Determine the (x, y) coordinate at the center of the cell enclosing the given text.  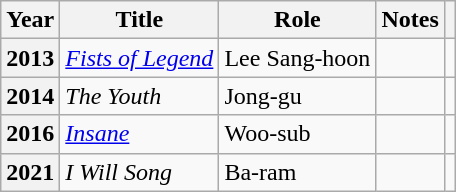
I Will Song (140, 172)
Lee Sang-hoon (298, 58)
2014 (30, 96)
2013 (30, 58)
Ba-ram (298, 172)
Year (30, 20)
Fists of Legend (140, 58)
2021 (30, 172)
Role (298, 20)
The Youth (140, 96)
2016 (30, 134)
Notes (410, 20)
Woo-sub (298, 134)
Jong-gu (298, 96)
Title (140, 20)
Insane (140, 134)
